Scan for the cell matching the given text and deliver its (X, Y) coordinate at center. 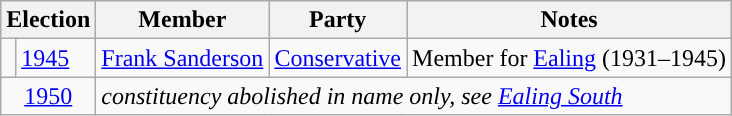
constituency abolished in name only, see Ealing South (414, 96)
Conservative (338, 58)
Election (48, 20)
Notes (570, 20)
Member for Ealing (1931–1945) (570, 58)
1945 (56, 58)
1950 (48, 96)
Member (182, 20)
Party (338, 20)
Frank Sanderson (182, 58)
